Scan for the cell matching the given text and deliver its [x, y] coordinate at center. 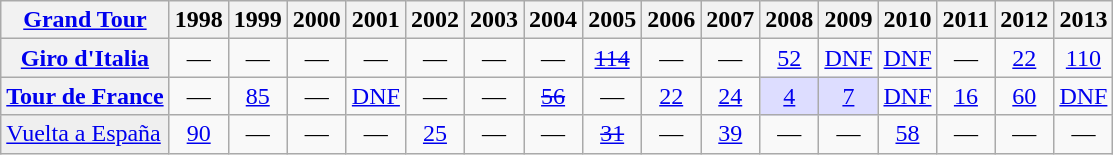
2012 [1024, 20]
2003 [494, 20]
85 [258, 96]
2001 [376, 20]
1998 [198, 20]
2008 [790, 20]
58 [908, 134]
60 [1024, 96]
4 [790, 96]
7 [848, 96]
2011 [966, 20]
Tour de France [85, 96]
2010 [908, 20]
2000 [316, 20]
2006 [672, 20]
52 [790, 58]
90 [198, 134]
2013 [1084, 20]
2007 [730, 20]
24 [730, 96]
110 [1084, 58]
31 [612, 134]
56 [554, 96]
2005 [612, 20]
Vuelta a España [85, 134]
25 [434, 134]
114 [612, 58]
2004 [554, 20]
16 [966, 96]
39 [730, 134]
Grand Tour [85, 20]
1999 [258, 20]
2009 [848, 20]
2002 [434, 20]
Giro d'Italia [85, 58]
